From the cell containing the given text, extract its center point as (x, y) coordinate. 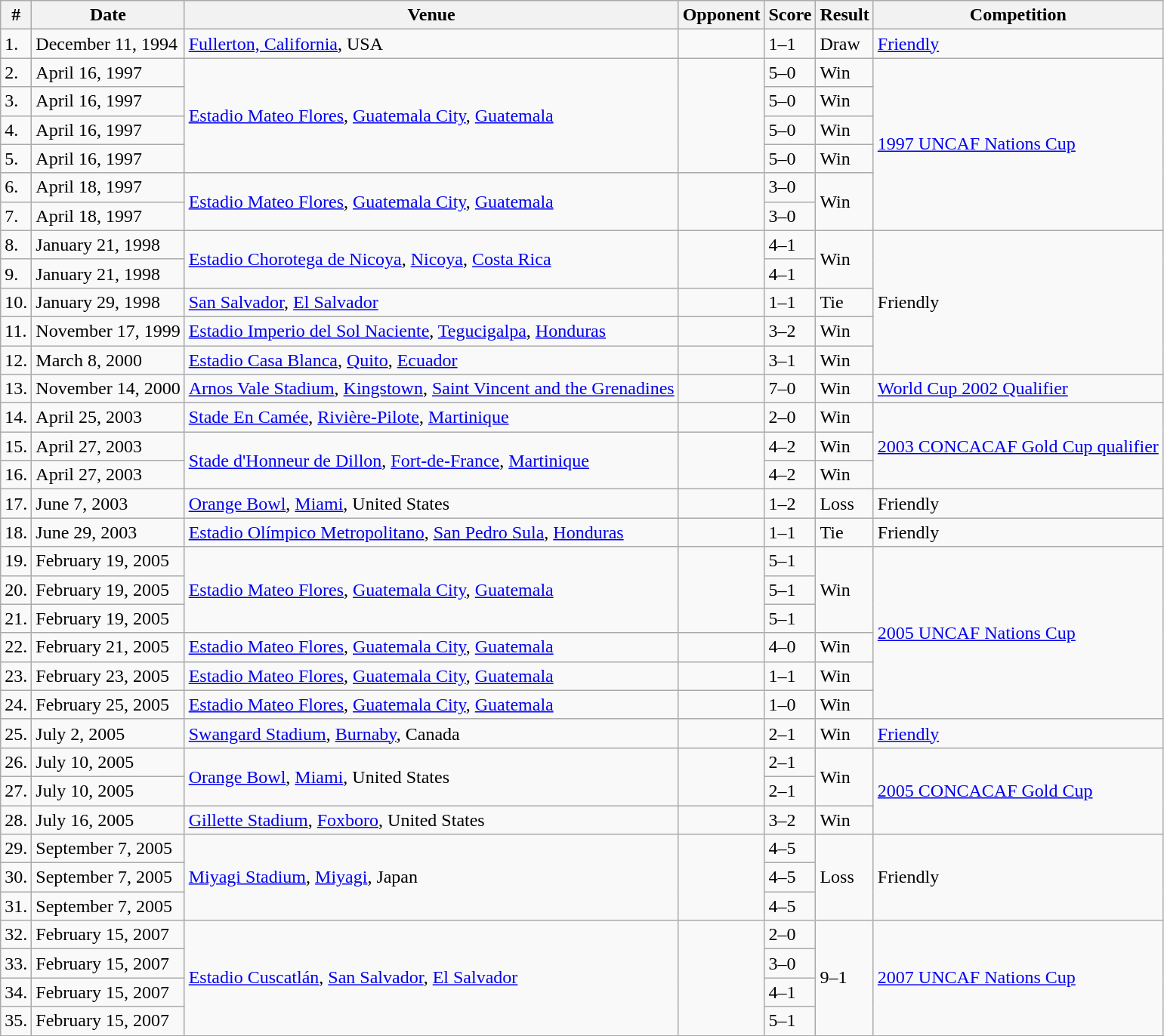
Venue (431, 15)
July 2, 2005 (108, 733)
1–0 (790, 705)
17. (17, 504)
Estadio Imperio del Sol Naciente, Tegucigalpa, Honduras (431, 331)
February 23, 2005 (108, 676)
30. (17, 877)
23. (17, 676)
3. (17, 101)
34. (17, 992)
7. (17, 216)
31. (17, 906)
Gillette Stadium, Foxboro, United States (431, 819)
2003 CONCACAF Gold Cup qualifier (1018, 446)
32. (17, 935)
April 25, 2003 (108, 418)
Swangard Stadium, Burnaby, Canada (431, 733)
Draw (844, 44)
27. (17, 791)
22. (17, 647)
5. (17, 159)
16. (17, 475)
35. (17, 1021)
1–2 (790, 504)
8. (17, 245)
Stade En Camée, Rivière-Pilote, Martinique (431, 418)
33. (17, 964)
2007 UNCAF Nations Cup (1018, 978)
Opponent (721, 15)
Stade d'Honneur de Dillon, Fort-de-France, Martinique (431, 461)
13. (17, 389)
18. (17, 532)
9–1 (844, 978)
20. (17, 590)
1997 UNCAF Nations Cup (1018, 144)
Arnos Vale Stadium, Kingstown, Saint Vincent and the Grenadines (431, 389)
12. (17, 360)
Estadio Chorotega de Nicoya, Nicoya, Costa Rica (431, 259)
Miyagi Stadium, Miyagi, Japan (431, 877)
Score (790, 15)
25. (17, 733)
# (17, 15)
Estadio Casa Blanca, Quito, Ecuador (431, 360)
14. (17, 418)
7–0 (790, 389)
2. (17, 72)
2005 UNCAF Nations Cup (1018, 633)
6. (17, 187)
21. (17, 618)
February 25, 2005 (108, 705)
Estadio Cuscatlán, San Salvador, El Salvador (431, 978)
28. (17, 819)
3–1 (790, 360)
June 29, 2003 (108, 532)
24. (17, 705)
9. (17, 273)
June 7, 2003 (108, 504)
4–0 (790, 647)
November 17, 1999 (108, 331)
February 21, 2005 (108, 647)
Fullerton, California, USA (431, 44)
November 14, 2000 (108, 389)
Date (108, 15)
1. (17, 44)
11. (17, 331)
4. (17, 130)
Competition (1018, 15)
10. (17, 302)
March 8, 2000 (108, 360)
19. (17, 561)
15. (17, 446)
Result (844, 15)
Estadio Olímpico Metropolitano, San Pedro Sula, Honduras (431, 532)
2005 CONCACAF Gold Cup (1018, 791)
January 29, 1998 (108, 302)
July 16, 2005 (108, 819)
December 11, 1994 (108, 44)
World Cup 2002 Qualifier (1018, 389)
San Salvador, El Salvador (431, 302)
26. (17, 762)
29. (17, 849)
